For the text-containing cell, return its midpoint in [x, y] coordinate format. 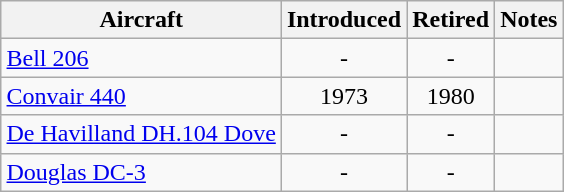
1980 [451, 96]
Douglas DC-3 [141, 172]
Bell 206 [141, 58]
1973 [344, 96]
Retired [451, 20]
Aircraft [141, 20]
Notes [529, 20]
Introduced [344, 20]
Convair 440 [141, 96]
De Havilland DH.104 Dove [141, 134]
